Locate the cell with the specified text and output its [X, Y] center coordinate. 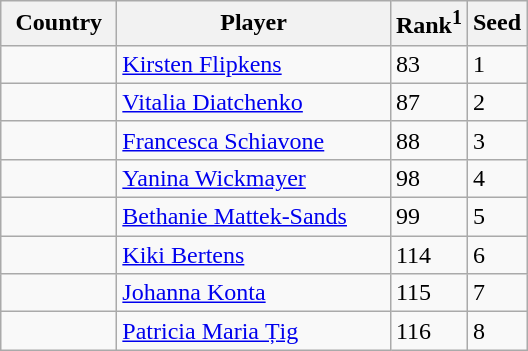
1 [496, 64]
Rank1 [428, 24]
114 [428, 255]
116 [428, 331]
83 [428, 64]
Yanina Wickmayer [254, 178]
88 [428, 140]
Kiki Bertens [254, 255]
Seed [496, 24]
87 [428, 102]
8 [496, 331]
Vitalia Diatchenko [254, 102]
5 [496, 217]
2 [496, 102]
Country [59, 24]
3 [496, 140]
Johanna Konta [254, 293]
99 [428, 217]
Patricia Maria Țig [254, 331]
98 [428, 178]
Bethanie Mattek-Sands [254, 217]
6 [496, 255]
4 [496, 178]
115 [428, 293]
Kirsten Flipkens [254, 64]
Francesca Schiavone [254, 140]
Player [254, 24]
7 [496, 293]
